Scan for the cell matching the given text and deliver its [X, Y] coordinate at center. 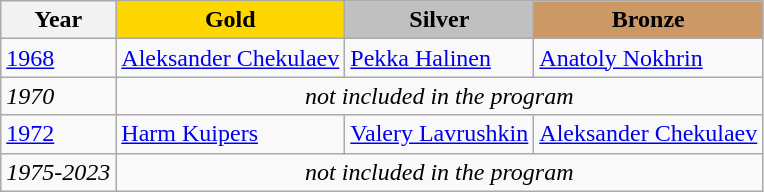
Anatoly Nokhrin [648, 58]
Silver [440, 20]
1975-2023 [58, 172]
1970 [58, 96]
1968 [58, 58]
Bronze [648, 20]
Harm Kuipers [230, 134]
1972 [58, 134]
Valery Lavrushkin [440, 134]
Gold [230, 20]
Pekka Halinen [440, 58]
Year [58, 20]
